Capture the cell that displays the provided text and extract its [X, Y] central coordinate. 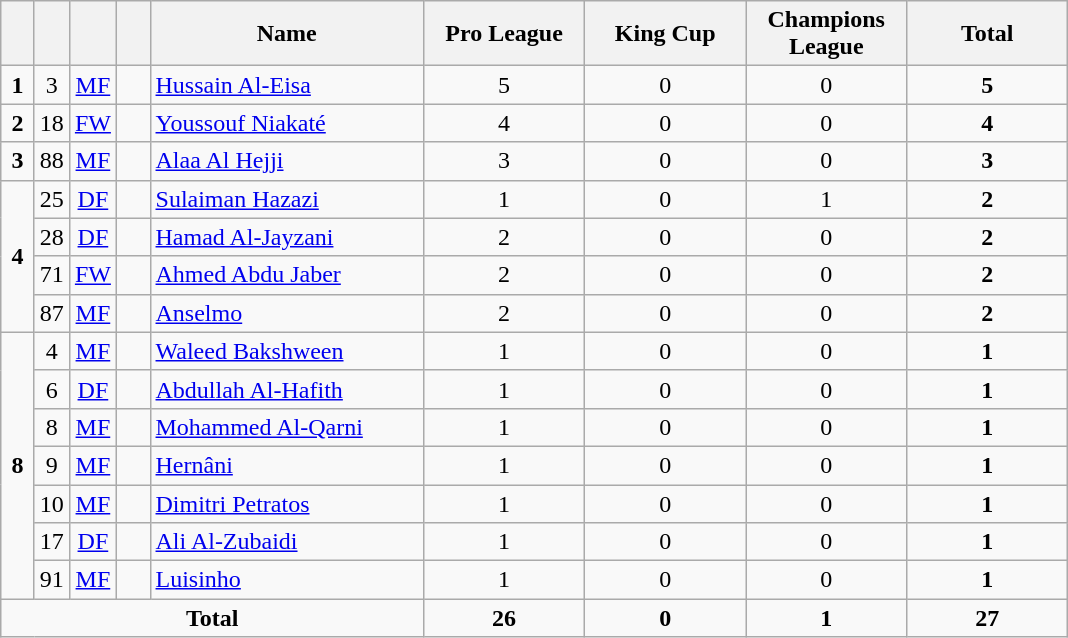
Youssouf Niakaté [287, 123]
King Cup [666, 34]
Champions League [826, 34]
10 [52, 503]
87 [52, 313]
28 [52, 237]
Hernâni [287, 465]
71 [52, 275]
Waleed Bakshween [287, 351]
Mohammed Al-Qarni [287, 427]
Luisinho [287, 580]
Ahmed Abdu Jaber [287, 275]
25 [52, 199]
17 [52, 542]
26 [504, 618]
6 [52, 389]
Abdullah Al-Hafith [287, 389]
Ali Al-Zubaidi [287, 542]
Hussain Al-Eisa [287, 85]
27 [988, 618]
Alaa Al Hejji [287, 161]
18 [52, 123]
Pro League [504, 34]
9 [52, 465]
91 [52, 580]
Name [287, 34]
88 [52, 161]
Hamad Al-Jayzani [287, 237]
Anselmo [287, 313]
Dimitri Petratos [287, 503]
Sulaiman Hazazi [287, 199]
